Capture the cell that displays the provided text and extract its (x, y) central coordinate. 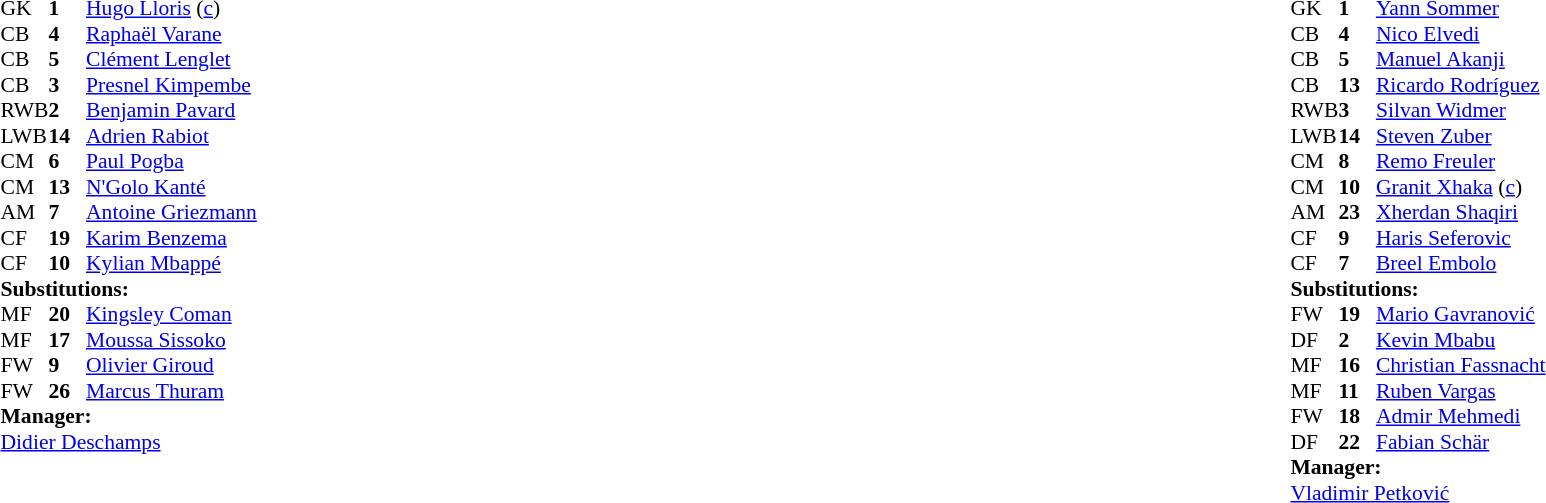
Nico Elvedi (1461, 34)
26 (67, 391)
Marcus Thuram (172, 391)
Admir Mehmedi (1461, 417)
Kingsley Coman (172, 315)
11 (1357, 391)
Granit Xhaka (c) (1461, 187)
Breel Embolo (1461, 263)
Xherdan Shaqiri (1461, 213)
N'Golo Kanté (172, 187)
Remo Freuler (1461, 161)
Kevin Mbabu (1461, 340)
Moussa Sissoko (172, 340)
Manuel Akanji (1461, 59)
Raphaël Varane (172, 34)
22 (1357, 442)
8 (1357, 161)
Christian Fassnacht (1461, 365)
Adrien Rabiot (172, 136)
Mario Gavranović (1461, 315)
Ruben Vargas (1461, 391)
Clément Lenglet (172, 59)
20 (67, 315)
Haris Seferovic (1461, 238)
Karim Benzema (172, 238)
17 (67, 340)
Paul Pogba (172, 161)
18 (1357, 417)
23 (1357, 213)
Antoine Griezmann (172, 213)
Fabian Schär (1461, 442)
Benjamin Pavard (172, 111)
Kylian Mbappé (172, 263)
Didier Deschamps (128, 442)
Ricardo Rodríguez (1461, 85)
16 (1357, 365)
Presnel Kimpembe (172, 85)
Steven Zuber (1461, 136)
Olivier Giroud (172, 365)
6 (67, 161)
Silvan Widmer (1461, 111)
